Return the (x, y) coordinate for the center point of the cell that contains the specified text.  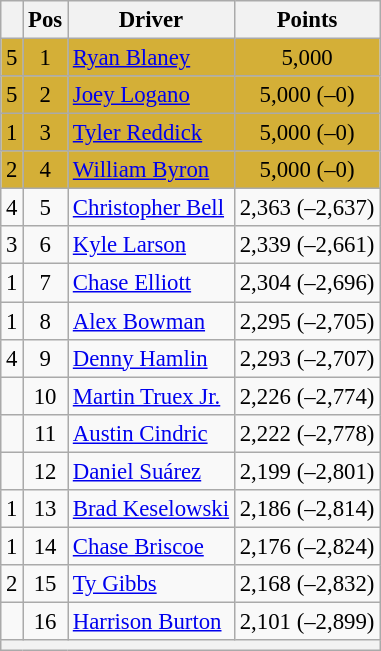
7 (46, 283)
Brad Keselowski (152, 509)
Chase Briscoe (152, 546)
5,000 (306, 58)
Points (306, 20)
Daniel Suárez (152, 471)
Pos (46, 20)
William Byron (152, 170)
2,295 (–2,705) (306, 321)
Ryan Blaney (152, 58)
Joey Logano (152, 95)
12 (46, 471)
2,293 (–2,707) (306, 358)
2,304 (–2,696) (306, 283)
13 (46, 509)
Driver (152, 20)
Alex Bowman (152, 321)
Kyle Larson (152, 245)
Austin Cindric (152, 433)
9 (46, 358)
Chase Elliott (152, 283)
2,363 (–2,637) (306, 208)
Ty Gibbs (152, 584)
2,199 (–2,801) (306, 471)
15 (46, 584)
14 (46, 546)
11 (46, 433)
Denny Hamlin (152, 358)
2,176 (–2,824) (306, 546)
Martin Truex Jr. (152, 396)
2,222 (–2,778) (306, 433)
10 (46, 396)
2,168 (–2,832) (306, 584)
2,101 (–2,899) (306, 621)
2,339 (–2,661) (306, 245)
2,186 (–2,814) (306, 509)
Harrison Burton (152, 621)
16 (46, 621)
2,226 (–2,774) (306, 396)
8 (46, 321)
6 (46, 245)
Christopher Bell (152, 208)
Tyler Reddick (152, 133)
